Provide the [X, Y] coordinate of the cell's center where the given text is located.  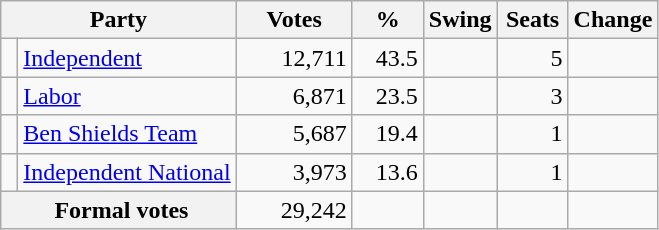
Independent [127, 58]
5,687 [294, 134]
3 [532, 96]
Formal votes [118, 210]
29,242 [294, 210]
% [388, 20]
Party [118, 20]
5 [532, 58]
6,871 [294, 96]
23.5 [388, 96]
13.6 [388, 172]
3,973 [294, 172]
Ben Shields Team [127, 134]
Votes [294, 20]
43.5 [388, 58]
Seats [532, 20]
Independent National [127, 172]
Change [613, 20]
Labor [127, 96]
12,711 [294, 58]
19.4 [388, 134]
Swing [460, 20]
